Determine the [x, y] coordinate at the center of the cell enclosing the given text.  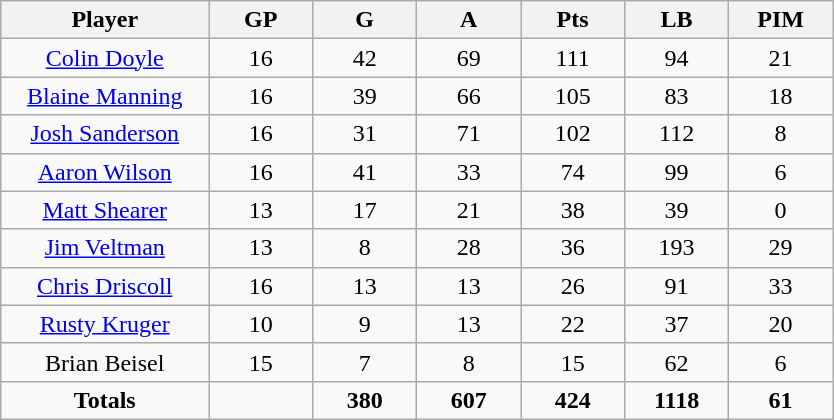
Totals [105, 400]
A [469, 20]
31 [365, 134]
61 [781, 400]
Player [105, 20]
94 [677, 58]
42 [365, 58]
66 [469, 96]
22 [573, 324]
17 [365, 210]
PIM [781, 20]
Colin Doyle [105, 58]
26 [573, 286]
112 [677, 134]
Pts [573, 20]
83 [677, 96]
Blaine Manning [105, 96]
380 [365, 400]
GP [261, 20]
Brian Beisel [105, 362]
69 [469, 58]
0 [781, 210]
LB [677, 20]
20 [781, 324]
28 [469, 248]
111 [573, 58]
29 [781, 248]
Aaron Wilson [105, 172]
Jim Veltman [105, 248]
102 [573, 134]
62 [677, 362]
37 [677, 324]
Rusty Kruger [105, 324]
99 [677, 172]
9 [365, 324]
Chris Driscoll [105, 286]
1118 [677, 400]
G [365, 20]
74 [573, 172]
18 [781, 96]
10 [261, 324]
607 [469, 400]
41 [365, 172]
91 [677, 286]
Matt Shearer [105, 210]
38 [573, 210]
Josh Sanderson [105, 134]
424 [573, 400]
71 [469, 134]
105 [573, 96]
193 [677, 248]
36 [573, 248]
7 [365, 362]
